Scan for the cell matching the given text and deliver its [x, y] coordinate at center. 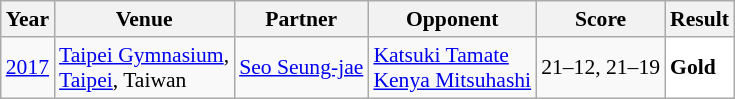
2017 [28, 68]
Taipei Gymnasium,Taipei, Taiwan [144, 68]
Katsuki Tamate Kenya Mitsuhashi [452, 68]
Result [700, 19]
Opponent [452, 19]
Year [28, 19]
Gold [700, 68]
Seo Seung-jae [301, 68]
21–12, 21–19 [600, 68]
Partner [301, 19]
Venue [144, 19]
Score [600, 19]
